Detect which cell encompasses the target text, then output its [x, y] center coordinate. 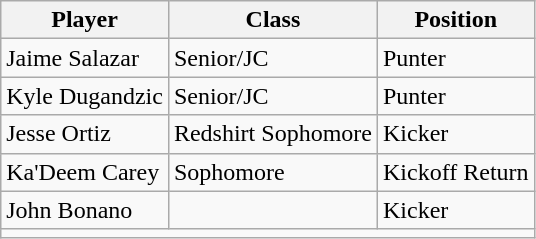
Class [272, 20]
Jaime Salazar [85, 58]
Ka'Deem Carey [85, 172]
Kyle Dugandzic [85, 96]
John Bonano [85, 210]
Jesse Ortiz [85, 134]
Kickoff Return [456, 172]
Position [456, 20]
Redshirt Sophomore [272, 134]
Sophomore [272, 172]
Player [85, 20]
